Identify which cell holds the provided text, then report its (X, Y) central coordinate. 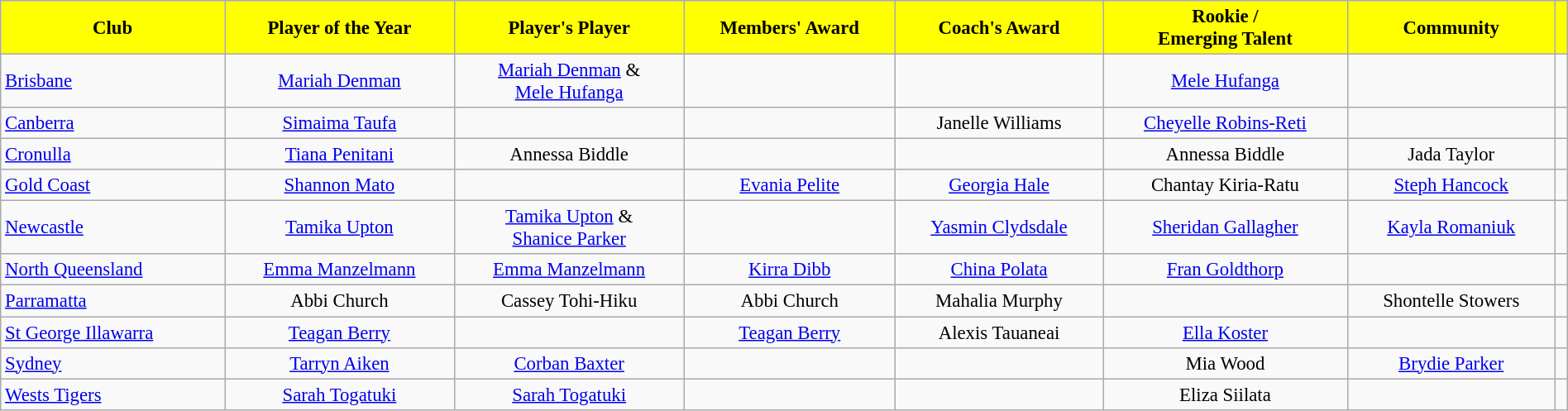
Members' Award (789, 28)
Cronulla (112, 155)
Mariah Denman (340, 81)
St George Illawarra (112, 332)
Jada Taylor (1451, 155)
China Polata (999, 270)
Mariah Denman & Mele Hufanga (569, 81)
Sydney (112, 363)
Player of the Year (340, 28)
Mahalia Murphy (999, 301)
Steph Hancock (1451, 185)
Cheyelle Robins-Reti (1226, 123)
Simaima Taufa (340, 123)
Canberra (112, 123)
Kirra Dibb (789, 270)
Kayla Romaniuk (1451, 228)
Club (112, 28)
Mia Wood (1226, 363)
Janelle Williams (999, 123)
Community (1451, 28)
Fran Goldthorp (1226, 270)
North Queensland (112, 270)
Tiana Penitani (340, 155)
Tamika Upton & Shanice Parker (569, 228)
Parramatta (112, 301)
Georgia Hale (999, 185)
Ella Koster (1226, 332)
Brisbane (112, 81)
Rookie / Emerging Talent (1226, 28)
Chantay Kiria-Ratu (1226, 185)
Brydie Parker (1451, 363)
Mele Hufanga (1226, 81)
Alexis Tauaneai (999, 332)
Cassey Tohi-Hiku (569, 301)
Tarryn Aiken (340, 363)
Corban Baxter (569, 363)
Player's Player (569, 28)
Evania Pelite (789, 185)
Tamika Upton (340, 228)
Yasmin Clydsdale (999, 228)
Shannon Mato (340, 185)
Gold Coast (112, 185)
Wests Tigers (112, 394)
Newcastle (112, 228)
Sheridan Gallagher (1226, 228)
Eliza Siilata (1226, 394)
Coach's Award (999, 28)
Shontelle Stowers (1451, 301)
